Scan for the cell matching the given text and deliver its (x, y) coordinate at center. 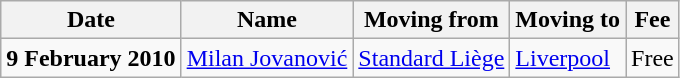
9 February 2010 (91, 58)
Standard Liège (432, 58)
Fee (653, 20)
Moving from (432, 20)
Date (91, 20)
Moving to (568, 20)
Liverpool (568, 58)
Name (267, 20)
Free (653, 58)
Milan Jovanović (267, 58)
